Extract the [X, Y] coordinate from the center of the cell holding the provided text.  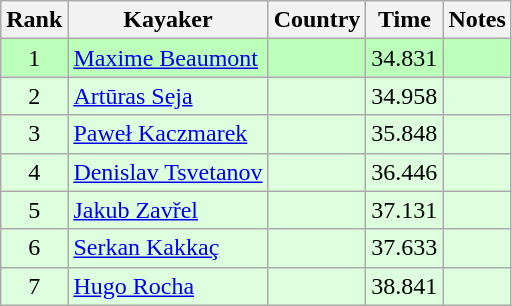
6 [34, 248]
Denislav Tsvetanov [168, 172]
Country [317, 20]
4 [34, 172]
35.848 [404, 134]
Paweł Kaczmarek [168, 134]
34.831 [404, 58]
Maxime Beaumont [168, 58]
Hugo Rocha [168, 286]
Serkan Kakkaç [168, 248]
Artūras Seja [168, 96]
Rank [34, 20]
36.446 [404, 172]
1 [34, 58]
34.958 [404, 96]
37.633 [404, 248]
Notes [477, 20]
Jakub Zavřel [168, 210]
7 [34, 286]
38.841 [404, 286]
2 [34, 96]
Time [404, 20]
Kayaker [168, 20]
37.131 [404, 210]
3 [34, 134]
5 [34, 210]
